Pinpoint the cell where the given text exists, returning its (x, y) midpoint coordinate. 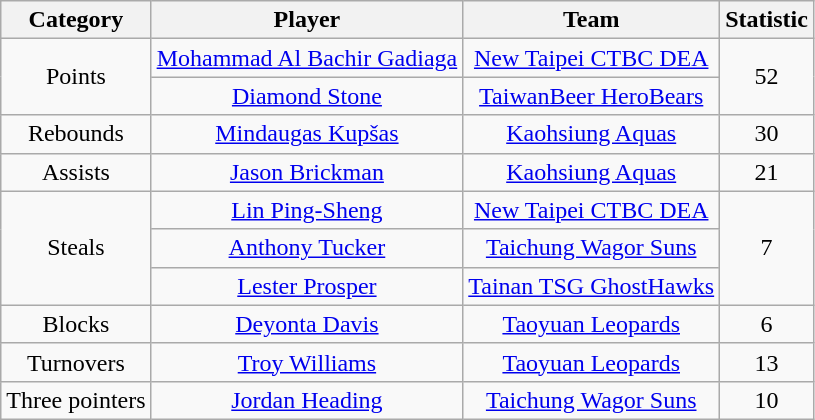
7 (767, 248)
Tainan TSG GhostHawks (592, 286)
Points (76, 77)
TaiwanBeer HeroBears (592, 96)
Team (592, 20)
Anthony Tucker (307, 248)
13 (767, 362)
Lin Ping-Sheng (307, 210)
Troy Williams (307, 362)
21 (767, 172)
Rebounds (76, 134)
Mindaugas Kupšas (307, 134)
Assists (76, 172)
Lester Prosper (307, 286)
Player (307, 20)
52 (767, 77)
Deyonta Davis (307, 324)
Mohammad Al Bachir Gadiaga (307, 58)
10 (767, 400)
Statistic (767, 20)
Blocks (76, 324)
Jason Brickman (307, 172)
30 (767, 134)
Diamond Stone (307, 96)
6 (767, 324)
Three pointers (76, 400)
Category (76, 20)
Turnovers (76, 362)
Jordan Heading (307, 400)
Steals (76, 248)
